Provide the (X, Y) coordinate of the cell's center where the given text is located.  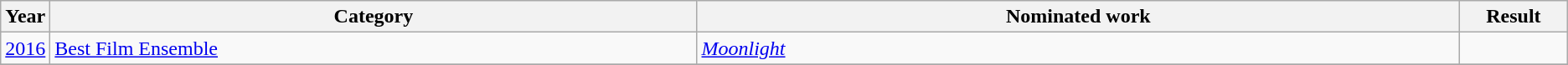
Nominated work (1079, 17)
Result (1514, 17)
2016 (25, 48)
Category (374, 17)
Moonlight (1079, 48)
Year (25, 17)
Best Film Ensemble (374, 48)
